Output the [X, Y] coordinate of the center of the cell containing the given text.  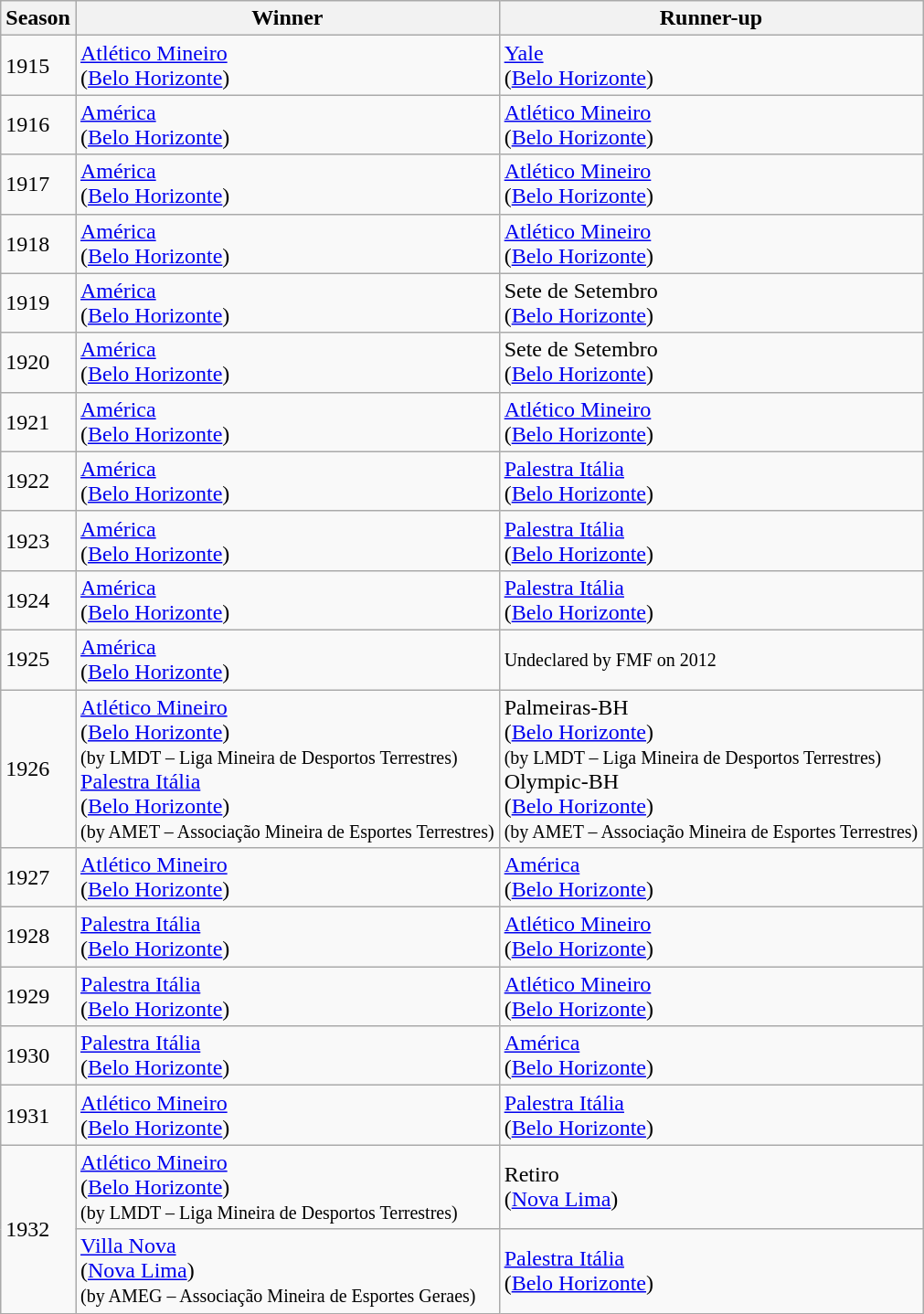
1924 [38, 599]
Villa Nova (Nova Lima) (by AMEG – Associação Mineira de Esportes Geraes) [287, 1271]
1931 [38, 1115]
Atlético Mineiro (Belo Horizonte) (by LMDT – Liga Mineira de Desportos Terrestres) [287, 1187]
1932 [38, 1229]
1918 [38, 243]
Season [38, 18]
1916 [38, 124]
1929 [38, 996]
1928 [38, 938]
Undeclared by FMF on 2012 [711, 660]
1917 [38, 185]
1930 [38, 1056]
1922 [38, 481]
1925 [38, 660]
Yale (Belo Horizonte) [711, 66]
1923 [38, 541]
Winner [287, 18]
Runner-up [711, 18]
1919 [38, 303]
1926 [38, 768]
Retiro (Nova Lima) [711, 1187]
1915 [38, 66]
1921 [38, 422]
1920 [38, 362]
1927 [38, 877]
